Scan for the cell matching the given text and deliver its (x, y) coordinate at center. 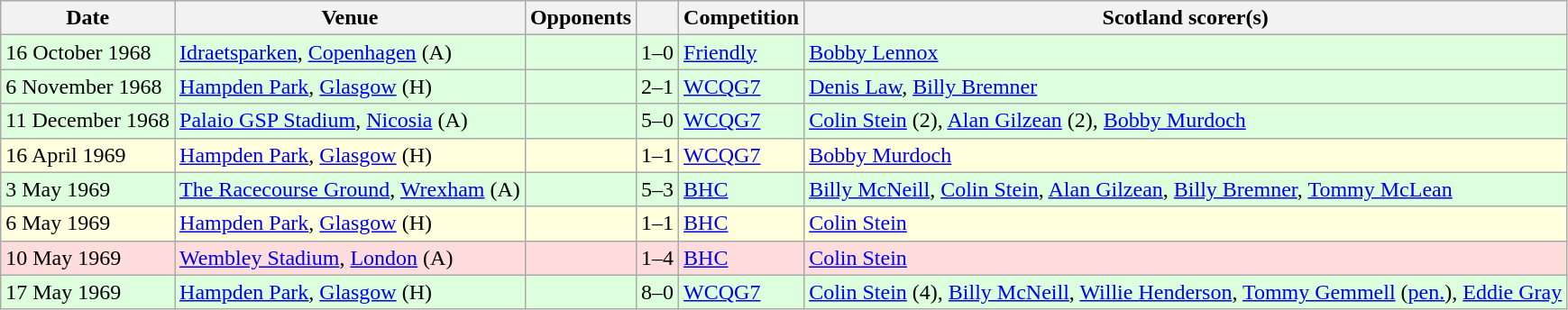
Date (88, 18)
1–0 (658, 52)
Colin Stein (4), Billy McNeill, Willie Henderson, Tommy Gemmell (pen.), Eddie Gray (1186, 292)
Venue (350, 18)
Idraetsparken, Copenhagen (A) (350, 52)
5–3 (658, 189)
5–0 (658, 121)
Billy McNeill, Colin Stein, Alan Gilzean, Billy Bremner, Tommy McLean (1186, 189)
1–4 (658, 258)
Competition (741, 18)
11 December 1968 (88, 121)
Denis Law, Billy Bremner (1186, 87)
Bobby Murdoch (1186, 155)
10 May 1969 (88, 258)
Scotland scorer(s) (1186, 18)
Bobby Lennox (1186, 52)
8–0 (658, 292)
2–1 (658, 87)
Palaio GSP Stadium, Nicosia (A) (350, 121)
16 April 1969 (88, 155)
16 October 1968 (88, 52)
The Racecourse Ground, Wrexham (A) (350, 189)
6 May 1969 (88, 223)
6 November 1968 (88, 87)
Opponents (581, 18)
17 May 1969 (88, 292)
3 May 1969 (88, 189)
Colin Stein (2), Alan Gilzean (2), Bobby Murdoch (1186, 121)
Friendly (741, 52)
Wembley Stadium, London (A) (350, 258)
